Search for the cell housing the specified text and yield its (X, Y) center coordinate. 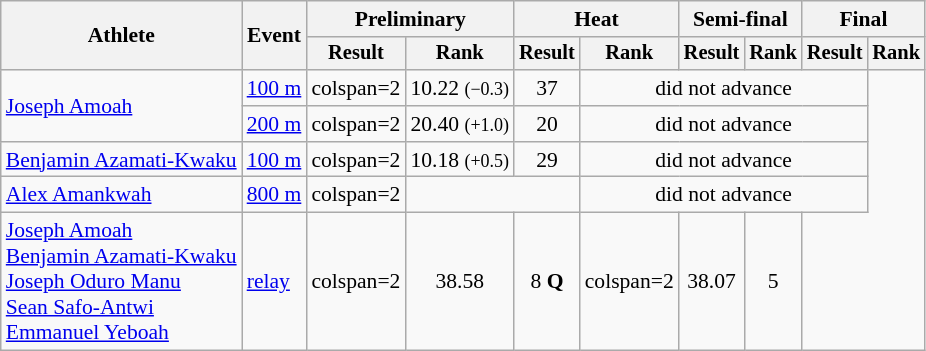
Semi-final (740, 19)
8 Q (547, 282)
Joseph AmoahBenjamin Azamati-KwakuJoseph Oduro ManuSean Safo-AntwiEmmanuel Yeboah (122, 282)
37 (547, 88)
Benjamin Azamati-Kwaku (122, 160)
10.18 (+0.5) (460, 160)
Final (864, 19)
10.22 (−0.3) (460, 88)
Preliminary (410, 19)
Heat (596, 19)
800 m (274, 195)
5 (773, 282)
Event (274, 36)
Athlete (122, 36)
29 (547, 160)
38.07 (712, 282)
38.58 (460, 282)
Joseph Amoah (122, 106)
20.40 (+1.0) (460, 124)
20 (547, 124)
200 m (274, 124)
relay (274, 282)
Alex Amankwah (122, 195)
